Determine the [X, Y] coordinate at the center of the cell enclosing the given text.  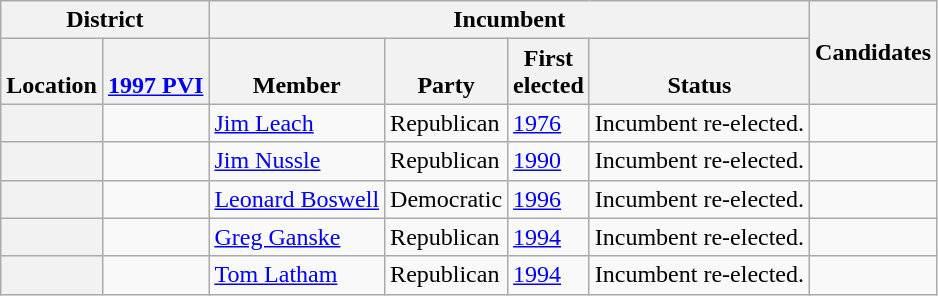
Party [446, 72]
1996 [549, 199]
Tom Latham [297, 275]
Candidates [874, 52]
Jim Leach [297, 123]
1990 [549, 161]
Firstelected [549, 72]
1976 [549, 123]
Democratic [446, 199]
Greg Ganske [297, 237]
Member [297, 72]
Jim Nussle [297, 161]
District [105, 20]
Incumbent [510, 20]
Location [52, 72]
Leonard Boswell [297, 199]
Status [699, 72]
1997 PVI [155, 72]
